Identify which cell holds the provided text, then report its (X, Y) central coordinate. 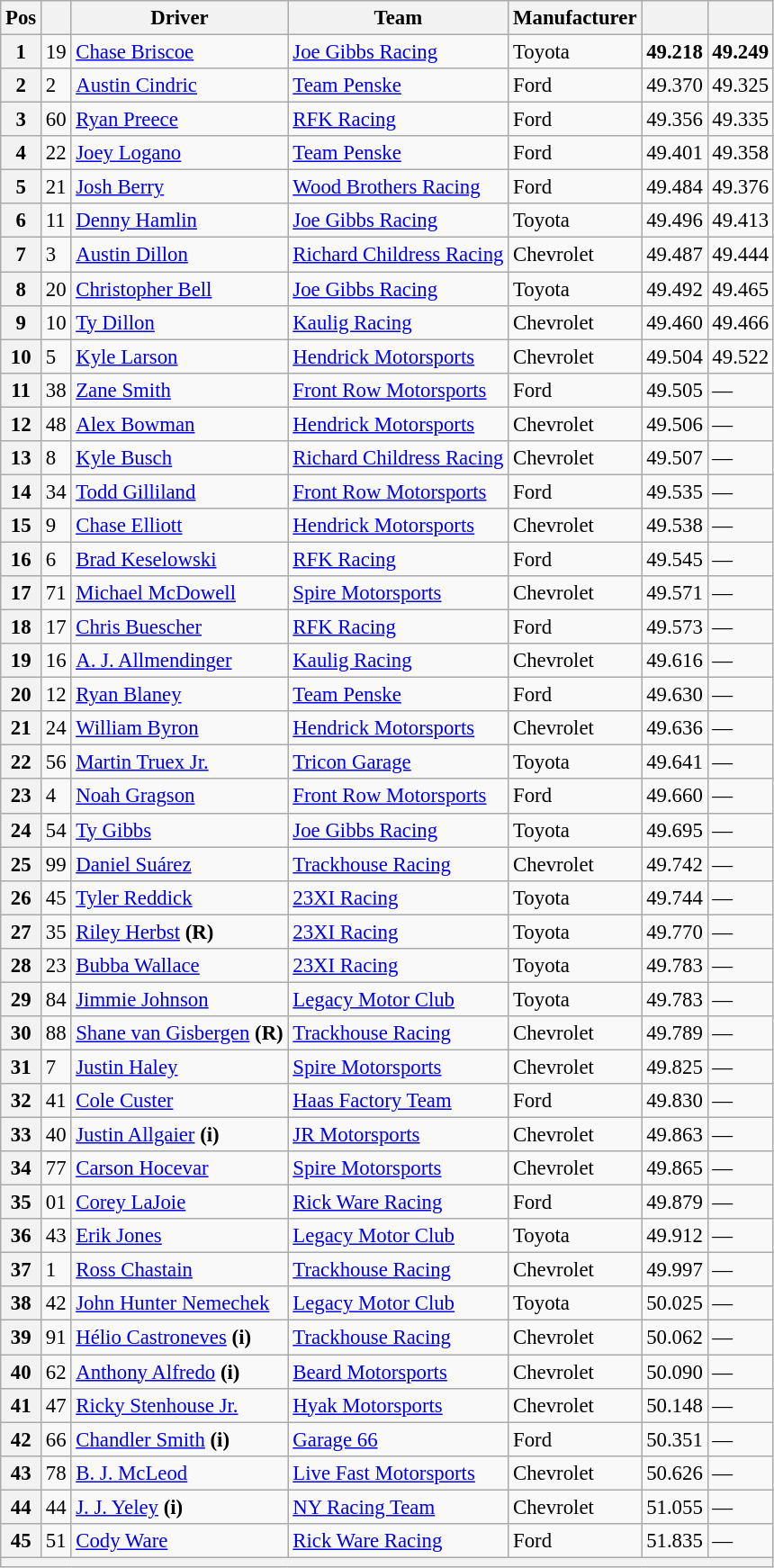
71 (56, 593)
78 (56, 1473)
Ty Gibbs (180, 830)
49.912 (675, 1236)
JR Motorsports (398, 1135)
49.484 (675, 187)
Shane van Gisbergen (R) (180, 1033)
50.025 (675, 1304)
49.496 (675, 221)
49.789 (675, 1033)
13 (22, 458)
Chase Elliott (180, 526)
77 (56, 1168)
Alex Bowman (180, 424)
49.506 (675, 424)
50.062 (675, 1338)
Chris Buescher (180, 627)
Jimmie Johnson (180, 999)
William Byron (180, 728)
49.249 (740, 52)
49.660 (675, 797)
33 (22, 1135)
Garage 66 (398, 1439)
49.830 (675, 1101)
49.376 (740, 187)
Erik Jones (180, 1236)
84 (56, 999)
Christopher Bell (180, 289)
Driver (180, 18)
47 (56, 1405)
A. J. Allmendinger (180, 661)
27 (22, 932)
49.545 (675, 559)
50.626 (675, 1473)
49.370 (675, 86)
01 (56, 1203)
49.335 (740, 120)
Joey Logano (180, 153)
49.507 (675, 458)
Carson Hocevar (180, 1168)
NY Racing Team (398, 1507)
54 (56, 830)
66 (56, 1439)
Ryan Preece (180, 120)
49.504 (675, 356)
49.770 (675, 932)
28 (22, 966)
18 (22, 627)
Manufacturer (575, 18)
49.465 (740, 289)
Zane Smith (180, 390)
14 (22, 491)
Tricon Garage (398, 762)
Denny Hamlin (180, 221)
Austin Dillon (180, 255)
Corey LaJoie (180, 1203)
39 (22, 1338)
Ty Dillon (180, 322)
91 (56, 1338)
50.351 (675, 1439)
49.487 (675, 255)
Ross Chastain (180, 1270)
Kyle Larson (180, 356)
Wood Brothers Racing (398, 187)
49.218 (675, 52)
49.505 (675, 390)
Chandler Smith (i) (180, 1439)
Hélio Castroneves (i) (180, 1338)
Brad Keselowski (180, 559)
31 (22, 1067)
25 (22, 864)
49.571 (675, 593)
Michael McDowell (180, 593)
49.413 (740, 221)
Cody Ware (180, 1541)
Josh Berry (180, 187)
49.863 (675, 1135)
29 (22, 999)
51.835 (675, 1541)
36 (22, 1236)
49.879 (675, 1203)
Live Fast Motorsports (398, 1473)
Pos (22, 18)
32 (22, 1101)
48 (56, 424)
B. J. McLeod (180, 1473)
Haas Factory Team (398, 1101)
49.538 (675, 526)
51 (56, 1541)
49.997 (675, 1270)
John Hunter Nemechek (180, 1304)
49.522 (740, 356)
Beard Motorsports (398, 1372)
Kyle Busch (180, 458)
49.444 (740, 255)
Tyler Reddick (180, 897)
26 (22, 897)
49.742 (675, 864)
51.055 (675, 1507)
49.356 (675, 120)
50.090 (675, 1372)
Daniel Suárez (180, 864)
49.401 (675, 153)
15 (22, 526)
Hyak Motorsports (398, 1405)
Noah Gragson (180, 797)
49.325 (740, 86)
Anthony Alfredo (i) (180, 1372)
Justin Haley (180, 1067)
49.825 (675, 1067)
49.630 (675, 695)
49.744 (675, 897)
49.616 (675, 661)
56 (56, 762)
Chase Briscoe (180, 52)
Justin Allgaier (i) (180, 1135)
49.492 (675, 289)
99 (56, 864)
Team (398, 18)
49.535 (675, 491)
37 (22, 1270)
Cole Custer (180, 1101)
Austin Cindric (180, 86)
49.466 (740, 322)
Martin Truex Jr. (180, 762)
30 (22, 1033)
49.636 (675, 728)
Ricky Stenhouse Jr. (180, 1405)
Bubba Wallace (180, 966)
49.358 (740, 153)
60 (56, 120)
J. J. Yeley (i) (180, 1507)
Todd Gilliland (180, 491)
49.460 (675, 322)
49.695 (675, 830)
49.865 (675, 1168)
49.573 (675, 627)
50.148 (675, 1405)
88 (56, 1033)
Riley Herbst (R) (180, 932)
49.641 (675, 762)
Ryan Blaney (180, 695)
62 (56, 1372)
